Locate the cell with the specified text and output its (x, y) center coordinate. 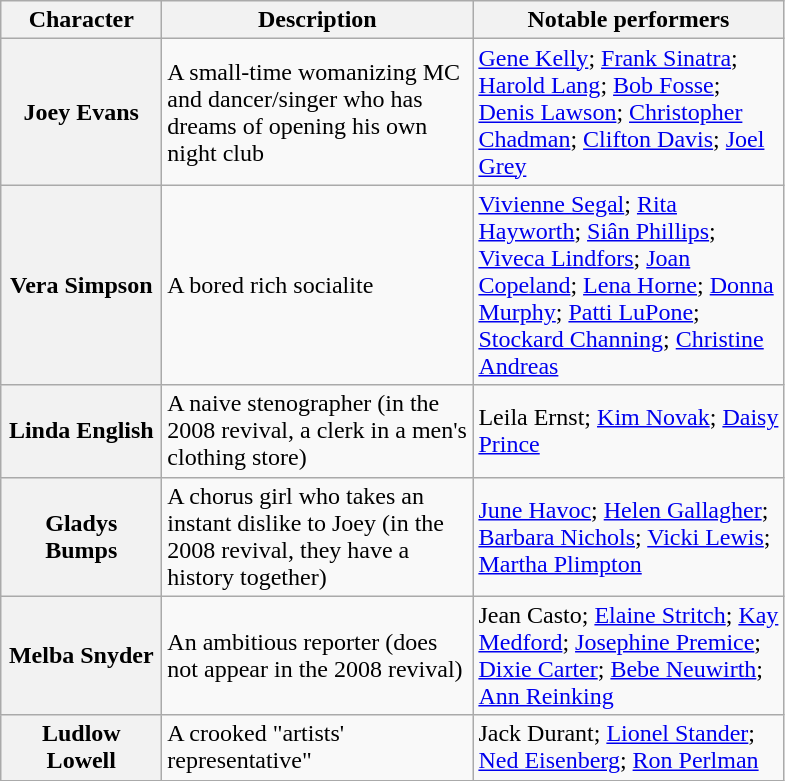
An ambitious reporter (does not appear in the 2008 revival) (318, 656)
Description (318, 20)
Vera Simpson (82, 285)
A chorus girl who takes an instant dislike to Joey (in the 2008 revival, they have a history together) (318, 536)
Linda English (82, 431)
June Havoc; Helen Gallagher; Barbara Nichols; Vicki Lewis; Martha Plimpton (628, 536)
Jean Casto; Elaine Stritch; Kay Medford; Josephine Premice; Dixie Carter; Bebe Neuwirth; Ann Reinking (628, 656)
Melba Snyder (82, 656)
Joey Evans (82, 112)
Notable performers (628, 20)
Jack Durant; Lionel Stander; Ned Eisenberg; Ron Perlman (628, 748)
Leila Ernst; Kim Novak; Daisy Prince (628, 431)
A small-time womanizing MC and dancer/singer who has dreams of opening his own night club (318, 112)
Character (82, 20)
Gene Kelly; Frank Sinatra; Harold Lang; Bob Fosse; Denis Lawson; Christopher Chadman; Clifton Davis; Joel Grey (628, 112)
A crooked "artists' representative" (318, 748)
Gladys Bumps (82, 536)
A bored rich socialite (318, 285)
Ludlow Lowell (82, 748)
A naive stenographer (in the 2008 revival, a clerk in a men's clothing store) (318, 431)
